For the text-containing cell, return its midpoint in (x, y) coordinate format. 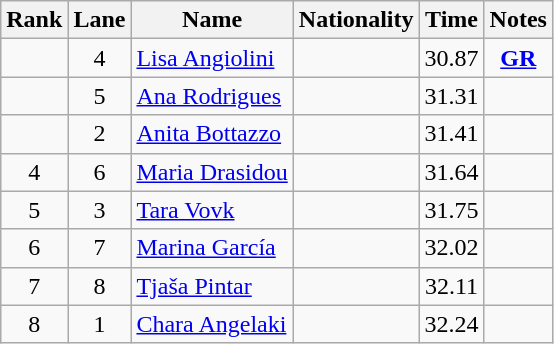
Marina García (212, 248)
Tjaša Pintar (212, 286)
2 (100, 134)
32.02 (452, 248)
Notes (518, 20)
31.64 (452, 172)
Chara Angelaki (212, 324)
Name (212, 20)
31.75 (452, 210)
31.41 (452, 134)
Time (452, 20)
32.11 (452, 286)
Ana Rodrigues (212, 96)
Tara Vovk (212, 210)
31.31 (452, 96)
1 (100, 324)
Nationality (356, 20)
Anita Bottazzo (212, 134)
32.24 (452, 324)
GR (518, 58)
Rank (34, 20)
Lisa Angiolini (212, 58)
3 (100, 210)
Maria Drasidou (212, 172)
30.87 (452, 58)
Lane (100, 20)
